For the text-containing cell, return its midpoint in (x, y) coordinate format. 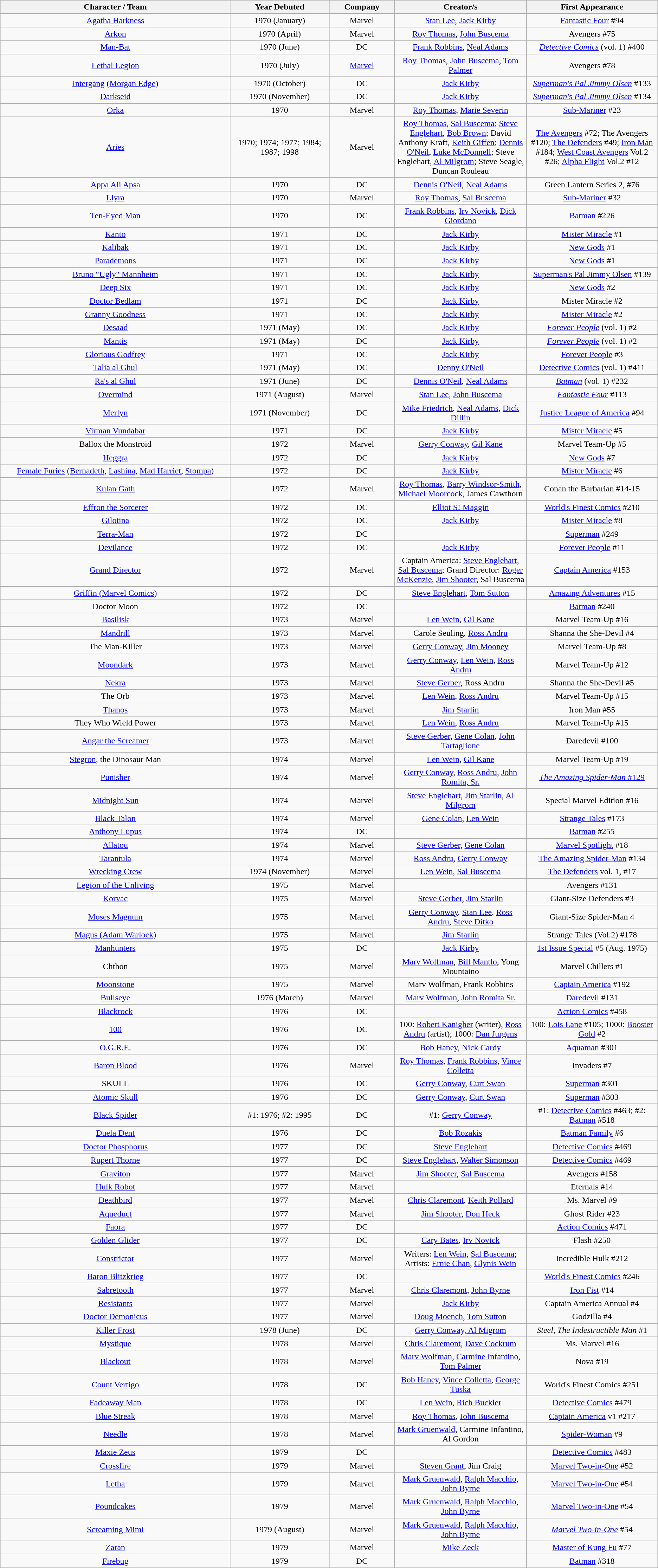
Superman #303 (592, 1097)
Carole Seuling, Ross Andru (460, 633)
Moondark (115, 664)
Man-Bat (115, 47)
Korvac (115, 898)
Duela Dent (115, 1133)
Marvel Team-Up #12 (592, 664)
Marvel Team-Up #8 (592, 646)
Moonstone (115, 985)
Stan Lee, Jack Kirby (460, 20)
Merlyn (115, 413)
Steve Englehart, Walter Simonson (460, 1160)
Steve Gerber, Gene Colan, John Tartaglione (460, 741)
Stan Lee, John Buscema (460, 394)
1970 (April) (280, 34)
Screaming Mimi (115, 1530)
The Orb (115, 696)
Steve Gerber, Jim Starlin (460, 898)
Marv Wolfman, Carmine Infantino, Tom Palmer (460, 1362)
Poundcakes (115, 1506)
Eternals #14 (592, 1187)
Gerry Conway, Al Migrom (460, 1330)
Gerry Conway, Stan Lee, Ross Andru, Steve Ditko (460, 917)
Shanna the She-Devil #4 (592, 633)
Overmind (115, 394)
Count Vertigo (115, 1384)
100 (115, 1029)
1970 (January) (280, 20)
Roy Thomas, Frank Robbins, Vince Colletta (460, 1066)
Angar the Screamer (115, 741)
Mike Zeck (460, 1548)
Marvel Chillers #1 (592, 966)
Wrecking Crew (115, 872)
1970 (November) (280, 97)
Desaad (115, 328)
Captain America: Steve Englehart, Sal Buscema; Grand Director: Roger McKenzie, Jim Shooter, Sal Buscema (460, 570)
Manhunters (115, 948)
The Amazing Spider-Man #134 (592, 858)
Blackout (115, 1362)
Mystique (115, 1343)
Steve Englehart, Tom Sutton (460, 593)
O.G.R.E. (115, 1047)
Ra's al Ghul (115, 381)
Roy Thomas, John Buscema, Tom Palmer (460, 65)
Frank Robbins, Irv Novick, Dick Giordano (460, 216)
Intergang (Morgan Edge) (115, 83)
Captain America Annual #4 (592, 1303)
They Who Wield Power (115, 723)
100: Robert Kanigher (writer), Ross Andru (artist); 1000: Dan Jurgens (460, 1029)
Grand Director (115, 570)
Atomic Skull (115, 1097)
1971 (August) (280, 394)
New Gods #7 (592, 457)
Faora (115, 1227)
Giant-Size Spider-Man 4 (592, 917)
Stegron, the Dinosaur Man (115, 759)
Talia al Ghul (115, 368)
1978 (June) (280, 1330)
Mister Miracle #8 (592, 521)
Fantastic Four #94 (592, 20)
Orka (115, 110)
Anthony Lupus (115, 832)
Midnight Sun (115, 800)
Mantis (115, 341)
Ghost Rider #23 (592, 1214)
Chris Claremont, Dave Cockrum (460, 1343)
Marvel Team-Up #5 (592, 444)
Special Marvel Edition #16 (592, 800)
Strange Tales (Vol.2) #178 (592, 935)
Detective Comics #479 (592, 1402)
Doctor Bedlam (115, 301)
Detective Comics #483 (592, 1452)
Chris Claremont, Keith Pollard (460, 1200)
Chthon (115, 966)
Iron Fist #14 (592, 1290)
Letha (115, 1484)
Parademons (115, 261)
Terra-Man (115, 534)
Forever People #11 (592, 547)
Marv Wolfman, Bill Mantlo, Yong Mountaino (460, 966)
Len Wein, Sal Buscema (460, 872)
Amazing Adventures #15 (592, 593)
Moses Magnum (115, 917)
Deep Six (115, 288)
Roy Thomas, Marie Severin (460, 110)
Year Debuted (280, 7)
Gene Colan, Len Wein (460, 818)
Mister Miracle #5 (592, 431)
New Gods #2 (592, 288)
Steven Grant, Jim Craig (460, 1465)
Maxie Zeus (115, 1452)
Detective Comics (vol. 1) #400 (592, 47)
Incredible Hulk #212 (592, 1258)
Sub-Mariner #23 (592, 110)
1970 (October) (280, 83)
Green Lantern Series 2, #76 (592, 184)
Iron Man #55 (592, 710)
Rupert Thorne (115, 1160)
Arkon (115, 34)
Magus (Adam Warlock) (115, 935)
Steve Englehart, Jim Starlin, Al Milgrom (460, 800)
Darkseid (115, 97)
Ross Andru, Gerry Conway (460, 858)
Crossfire (115, 1465)
Basilisk (115, 620)
Captain America v1 #217 (592, 1416)
Batman Family #6 (592, 1133)
Daredevil #100 (592, 741)
Batman #226 (592, 216)
Batman #318 (592, 1561)
#1: Detective Comics #463; #2: Batman #518 (592, 1115)
Jim Shooter, Don Heck (460, 1214)
Allatou (115, 845)
Spider-Woman #9 (592, 1434)
The Avengers #72; The Avengers #120; The Defenders #49; Iron Man #184; West Coast Avengers Vol.2 #26; Alpha Flight Vol.2 #12 (592, 147)
Sabretooth (115, 1290)
Glorious Godfrey (115, 354)
Blue Streak (115, 1416)
Graviton (115, 1173)
Devilance (115, 547)
1970 (July) (280, 65)
Aquaman #301 (592, 1047)
Resistants (115, 1303)
Constrictor (115, 1258)
1971 (November) (280, 413)
Godzilla #4 (592, 1317)
Avengers #131 (592, 885)
Batman (vol. 1) #232 (592, 381)
Superman's Pal Jimmy Olsen #134 (592, 97)
Superman #249 (592, 534)
Effron the Sorcerer (115, 507)
Frank Robbins, Neal Adams (460, 47)
Black Spider (115, 1115)
Marvel Spotlight #18 (592, 845)
Mister Miracle #6 (592, 471)
Fantastic Four #113 (592, 394)
Doctor Demonicus (115, 1317)
Marvel Team-Up #16 (592, 620)
Fadeaway Man (115, 1402)
Griffin (Marvel Comics) (115, 593)
100: Lois Lane #105; 1000: Booster Gold #2 (592, 1029)
Batman #240 (592, 606)
Virman Vundabar (115, 431)
Invaders #7 (592, 1066)
Agatha Harkness (115, 20)
Action Comics #458 (592, 1011)
Tarantula (115, 858)
1971 (June) (280, 381)
Cary Bates, Irv Novick (460, 1240)
SKULL (115, 1084)
Mandrill (115, 633)
Mister Miracle #1 (592, 234)
Company (362, 7)
Baron Blitzkrieg (115, 1277)
Captain America #192 (592, 985)
Heggra (115, 457)
The Man-Killer (115, 646)
Kulan Gath (115, 489)
Forever People #3 (592, 354)
Llyra (115, 198)
Doctor Moon (115, 606)
Detective Comics (vol. 1) #411 (592, 368)
Action Comics #471 (592, 1227)
Gerry Conway, Jim Mooney (460, 646)
1974 (November) (280, 872)
Strange Tales #173 (592, 818)
Appa Ali Apsa (115, 184)
1979 (August) (280, 1530)
Legion of the Unliving (115, 885)
Marv Wolfman, John Romita Sr. (460, 998)
Master of Kung Fu #77 (592, 1548)
Steve Englehart (460, 1147)
Mike Friedrich, Neal Adams, Dick Dillin (460, 413)
Avengers #158 (592, 1173)
Bob Haney, Vince Colletta, George Tuska (460, 1384)
Roy Thomas, Sal Buscema (460, 198)
Gerry Conway, Gil Kane (460, 444)
Gilotina (115, 521)
Chris Claremont, John Byrne (460, 1290)
Giant-Size Defenders #3 (592, 898)
Kalibak (115, 247)
1st Issue Special #5 (Aug. 1975) (592, 948)
Blackrock (115, 1011)
Sub-Mariner #32 (592, 198)
Creator/s (460, 7)
Needle (115, 1434)
Ten-Eyed Man (115, 216)
Conan the Barbarian #14-15 (592, 489)
Steve Gerber, Gene Colan (460, 845)
Justice League of America #94 (592, 413)
Roy Thomas, Barry Windsor-Smith, Michael Moorcock, James Cawthorn (460, 489)
Mark Gruenwald, Carmine Infantino, Al Gordon (460, 1434)
Superman #301 (592, 1084)
Zaran (115, 1548)
Ms. Marvel #9 (592, 1200)
The Defenders vol. 1, #17 (592, 872)
Female Furies (Bernadeth, Lashina, Mad Harriet, Stompa) (115, 471)
1970 (June) (280, 47)
Marv Wolfman, Frank Robbins (460, 985)
1970; 1974; 1977; 1984; 1987; 1998 (280, 147)
Killer Frost (115, 1330)
World's Finest Comics #210 (592, 507)
Writers: Len Wein, Sal Buscema; Artists: Ernie Chan, Glynis Wein (460, 1258)
Ballox the Monstroid (115, 444)
1976 (March) (280, 998)
Flash #250 (592, 1240)
Baron Blood (115, 1066)
#1: Gerry Conway (460, 1115)
Aries (115, 147)
Bullseye (115, 998)
Avengers #78 (592, 65)
Marvel Team-Up #19 (592, 759)
Granny Goodness (115, 314)
Firebug (115, 1561)
Jim Shooter, Sal Buscema (460, 1173)
Shanna the She-Devil #5 (592, 683)
Bob Rozakis (460, 1133)
Len Wein, Rich Buckler (460, 1402)
Elliot S! Maggin (460, 507)
First Appearance (592, 7)
Avengers #75 (592, 34)
The Amazing Spider-Man #129 (592, 777)
Doctor Phosphorus (115, 1147)
Superman's Pal Jimmy Olsen #139 (592, 274)
Steel, The Indestructible Man #1 (592, 1330)
Steve Gerber, Ross Andru (460, 683)
Deathbird (115, 1200)
Gerry Conway, Len Wein, Ross Andru (460, 664)
#1: 1976; #2: 1995 (280, 1115)
Doug Moench, Tom Sutton (460, 1317)
Gerry Conway, Ross Andru, John Romita, Sr. (460, 777)
Golden Glider (115, 1240)
Nekra (115, 683)
Punisher (115, 777)
Marvel Two-in-One #52 (592, 1465)
World's Finest Comics #251 (592, 1384)
Daredevil #131 (592, 998)
Bruno "Ugly" Mannheim (115, 274)
Lethal Legion (115, 65)
Bob Haney, Nick Cardy (460, 1047)
Thanos (115, 710)
Aqueduct (115, 1214)
Denny O'Neil (460, 368)
Captain America #153 (592, 570)
Superman's Pal Jimmy Olsen #133 (592, 83)
Hulk Robot (115, 1187)
Batman #255 (592, 832)
World's Finest Comics #246 (592, 1277)
Character / Team (115, 7)
Kanto (115, 234)
Ms. Marvel #16 (592, 1343)
Nova #19 (592, 1362)
Black Talon (115, 818)
